Capture the cell that displays the provided text and extract its [x, y] central coordinate. 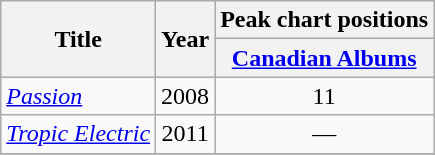
— [324, 134]
Year [186, 39]
Passion [78, 96]
Peak chart positions [324, 20]
2008 [186, 96]
2011 [186, 134]
Canadian Albums [324, 58]
Tropic Electric [78, 134]
Title [78, 39]
11 [324, 96]
